Output the (x, y) coordinate of the center of the cell containing the given text.  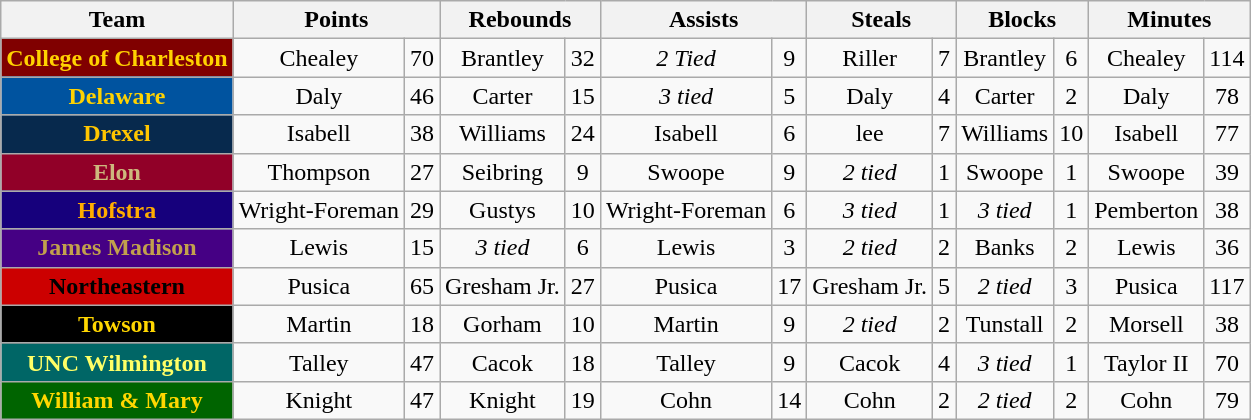
Northeastern (117, 286)
Minutes (1170, 20)
65 (422, 286)
Rebounds (520, 20)
29 (422, 210)
UNC Wilmington (117, 362)
19 (582, 400)
Team (117, 20)
79 (1227, 400)
78 (1227, 96)
Gustys (503, 210)
Points (336, 20)
Gorham (503, 324)
William & Mary (117, 400)
Towson (117, 324)
Morsell (1146, 324)
Seibring (503, 172)
Taylor II (1146, 362)
Pemberton (1146, 210)
114 (1227, 58)
117 (1227, 286)
46 (422, 96)
17 (790, 286)
Riller (870, 58)
Elon (117, 172)
Drexel (117, 134)
Blocks (1022, 20)
14 (790, 400)
Tunstall (1005, 324)
2 Tied (686, 58)
Steals (882, 20)
Thompson (318, 172)
James Madison (117, 248)
32 (582, 58)
Hofstra (117, 210)
24 (582, 134)
Assists (703, 20)
lee (870, 134)
Banks (1005, 248)
36 (1227, 248)
39 (1227, 172)
College of Charleston (117, 58)
77 (1227, 134)
Delaware (117, 96)
